Extract the [X, Y] coordinate from the center of the cell holding the provided text.  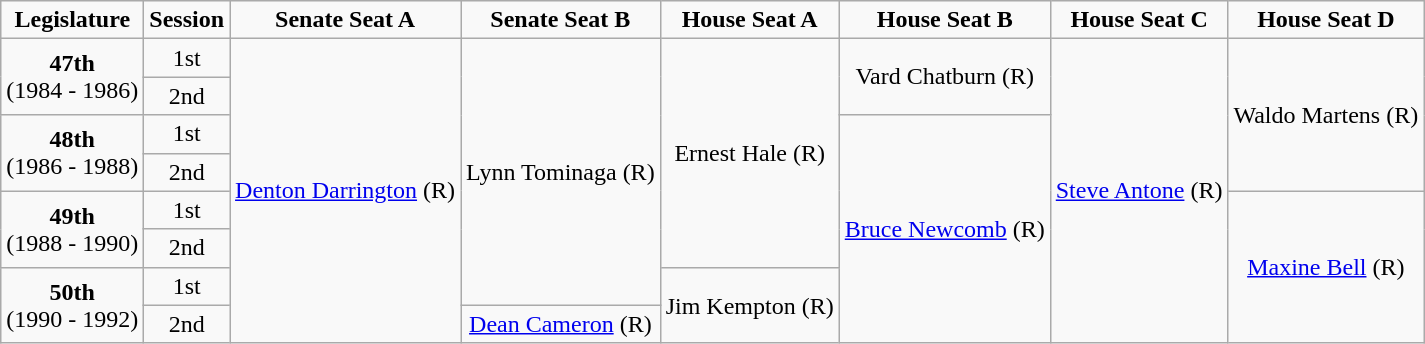
Steve Antone (R) [1139, 191]
House Seat B [944, 20]
House Seat D [1326, 20]
48th (1986 - 1988) [72, 153]
Dean Cameron (R) [561, 324]
49th (1988 - 1990) [72, 229]
Session [187, 20]
Lynn Tominaga (R) [561, 172]
Senate Seat B [561, 20]
House Seat A [750, 20]
50th (1990 - 1992) [72, 305]
Vard Chatburn (R) [944, 77]
Ernest Hale (R) [750, 153]
Maxine Bell (R) [1326, 267]
Bruce Newcomb (R) [944, 229]
Waldo Martens (R) [1326, 115]
House Seat C [1139, 20]
Denton Darrington (R) [346, 191]
Legislature [72, 20]
Jim Kempton (R) [750, 305]
Senate Seat A [346, 20]
47th (1984 - 1986) [72, 77]
